Detect which cell encompasses the target text, then output its (X, Y) center coordinate. 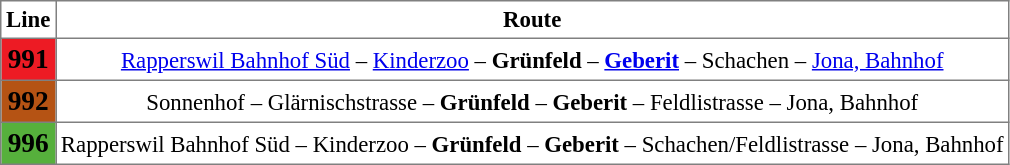
Route (532, 20)
991 (28, 59)
Rapperswil Bahnhof Süd – Kinderzoo – Grünfeld – Geberit – Schachen – Jona, Bahnhof (532, 59)
Sonnenhof – Glärnischstrasse – Grünfeld – Geberit – Feldlistrasse – Jona, Bahnhof (532, 101)
Line (28, 20)
992 (28, 101)
Rapperswil Bahnhof Süd – Kinderzoo – Grünfeld – Geberit – Schachen/Feldlistrasse – Jona, Bahnhof (532, 143)
996 (28, 143)
